Pinpoint the cell where the given text exists, returning its (x, y) midpoint coordinate. 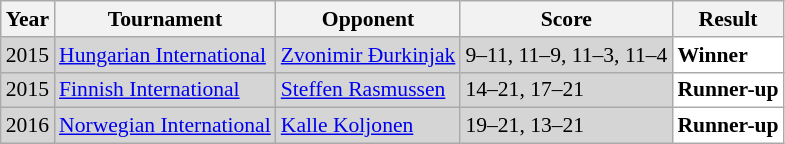
Kalle Koljonen (368, 126)
Tournament (165, 19)
2016 (28, 126)
9–11, 11–9, 11–3, 11–4 (566, 55)
Finnish International (165, 90)
Zvonimir Đurkinjak (368, 55)
Opponent (368, 19)
14–21, 17–21 (566, 90)
Score (566, 19)
Hungarian International (165, 55)
Result (728, 19)
Steffen Rasmussen (368, 90)
Year (28, 19)
Winner (728, 55)
19–21, 13–21 (566, 126)
Norwegian International (165, 126)
